Detect which cell encompasses the target text, then output its [x, y] center coordinate. 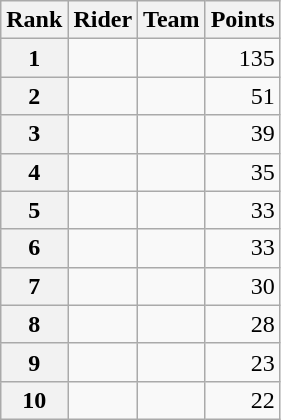
Rider [103, 20]
135 [242, 58]
3 [34, 134]
4 [34, 172]
9 [34, 362]
Team [172, 20]
23 [242, 362]
28 [242, 324]
Rank [34, 20]
22 [242, 400]
5 [34, 210]
35 [242, 172]
8 [34, 324]
Points [242, 20]
1 [34, 58]
10 [34, 400]
39 [242, 134]
30 [242, 286]
2 [34, 96]
51 [242, 96]
6 [34, 248]
7 [34, 286]
